For the text-containing cell, return its midpoint in (X, Y) coordinate format. 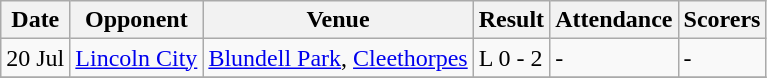
Result (511, 20)
Venue (338, 20)
Opponent (136, 20)
Date (36, 20)
Blundell Park, Cleethorpes (338, 58)
20 Jul (36, 58)
L 0 - 2 (511, 58)
Scorers (722, 20)
Attendance (614, 20)
Lincoln City (136, 58)
